Capture the cell that displays the provided text and extract its (X, Y) central coordinate. 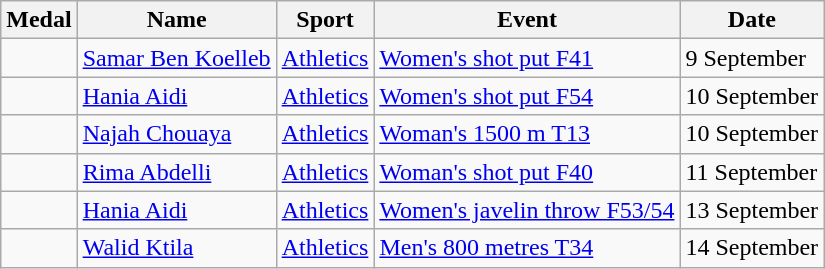
9 September (752, 58)
14 September (752, 248)
Date (752, 20)
Men's 800 metres T34 (527, 248)
Name (176, 20)
Women's javelin throw F53/54 (527, 210)
Sport (325, 20)
Medal (39, 20)
Najah Chouaya (176, 134)
Women's shot put F41 (527, 58)
Samar Ben Koelleb (176, 58)
Event (527, 20)
13 September (752, 210)
Rima Abdelli (176, 172)
Woman's 1500 m T13 (527, 134)
Women's shot put F54 (527, 96)
Woman's shot put F40 (527, 172)
11 September (752, 172)
Walid Ktila (176, 248)
